For the text-containing cell, return its midpoint in [X, Y] coordinate format. 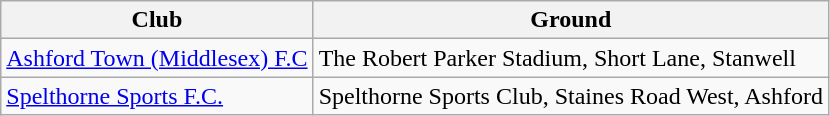
Spelthorne Sports F.C. [157, 96]
Ashford Town (Middlesex) F.C [157, 58]
The Robert Parker Stadium, Short Lane, Stanwell [570, 58]
Club [157, 20]
Spelthorne Sports Club, Staines Road West, Ashford [570, 96]
Ground [570, 20]
